Search for the cell housing the specified text and yield its (x, y) center coordinate. 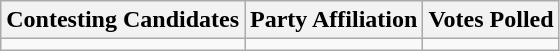
Party Affiliation (334, 20)
Contesting Candidates (123, 20)
Votes Polled (491, 20)
